Search for the cell housing the specified text and yield its (X, Y) center coordinate. 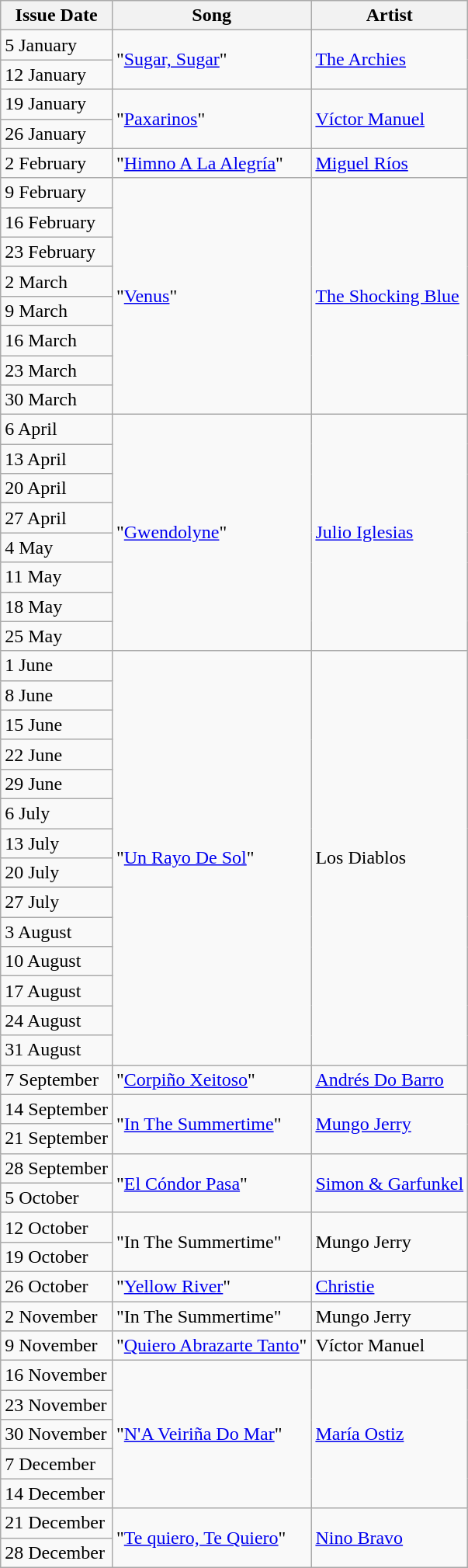
19 October (57, 1257)
Los Diablos (390, 857)
16 March (57, 340)
16 November (57, 1375)
30 March (57, 400)
30 November (57, 1434)
"Te quiero, Te Quiero" (211, 1538)
5 January (57, 45)
18 May (57, 607)
Andrés Do Barro (390, 1080)
Song (211, 16)
María Ostiz (390, 1434)
20 July (57, 873)
15 June (57, 725)
14 September (57, 1109)
1 June (57, 666)
28 September (57, 1168)
Christie (390, 1286)
23 March (57, 370)
13 July (57, 843)
17 August (57, 991)
21 September (57, 1139)
Julio Iglesias (390, 533)
"Un Rayo De Sol" (211, 857)
"El Cóndor Pasa" (211, 1183)
16 February (57, 222)
2 March (57, 281)
8 June (57, 695)
24 August (57, 1020)
14 December (57, 1493)
7 December (57, 1464)
Simon & Garfunkel (390, 1183)
3 August (57, 932)
9 February (57, 193)
6 July (57, 813)
"Gwendolyne" (211, 533)
Issue Date (57, 16)
19 January (57, 104)
27 April (57, 518)
The Shocking Blue (390, 296)
31 August (57, 1050)
10 August (57, 961)
26 October (57, 1286)
6 April (57, 429)
9 March (57, 311)
21 December (57, 1523)
2 February (57, 163)
"Sugar, Sugar" (211, 60)
27 July (57, 902)
12 October (57, 1227)
Miguel Ríos (390, 163)
2 November (57, 1316)
9 November (57, 1346)
22 June (57, 754)
23 February (57, 252)
25 May (57, 636)
11 May (57, 577)
"Venus" (211, 296)
26 January (57, 134)
23 November (57, 1405)
20 April (57, 488)
"Paxarinos" (211, 119)
7 September (57, 1080)
"Quiero Abrazarte Tanto" (211, 1346)
"Yellow River" (211, 1286)
5 October (57, 1198)
28 December (57, 1552)
Nino Bravo (390, 1538)
The Archies (390, 60)
"Himno A La Alegría" (211, 163)
"Corpiño Xeitoso" (211, 1080)
12 January (57, 75)
4 May (57, 548)
29 June (57, 784)
"N'A Veiriña Do Mar" (211, 1434)
13 April (57, 459)
Artist (390, 16)
